Pinpoint the cell where the given text exists, returning its (X, Y) midpoint coordinate. 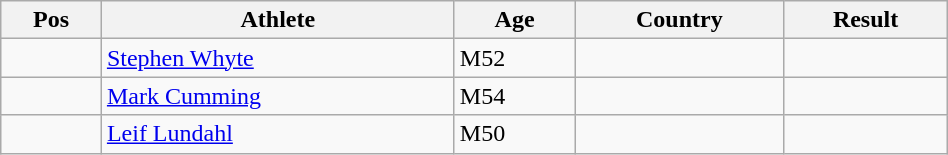
Result (866, 20)
Pos (52, 20)
M50 (514, 134)
Country (680, 20)
Stephen Whyte (278, 58)
Mark Cumming (278, 96)
M52 (514, 58)
Age (514, 20)
Leif Lundahl (278, 134)
Athlete (278, 20)
M54 (514, 96)
